Determine the (x, y) coordinate at the center of the cell enclosing the given text.  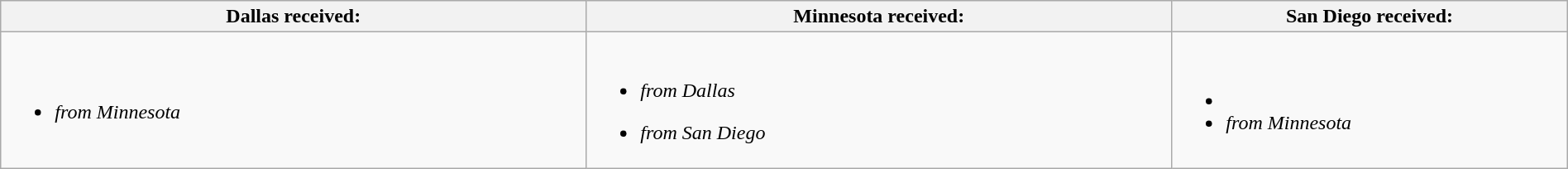
from Dallasfrom San Diego (879, 100)
San Diego received: (1370, 17)
Minnesota received: (879, 17)
Dallas received: (294, 17)
